Identify which cell holds the provided text, then report its [X, Y] central coordinate. 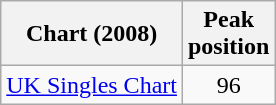
Peakposition [228, 34]
96 [228, 85]
UK Singles Chart [92, 85]
Chart (2008) [92, 34]
